For the text-containing cell, return its midpoint in [x, y] coordinate format. 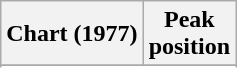
Peakposition [189, 34]
Chart (1977) [72, 34]
